Pinpoint the cell where the given text exists, returning its [x, y] midpoint coordinate. 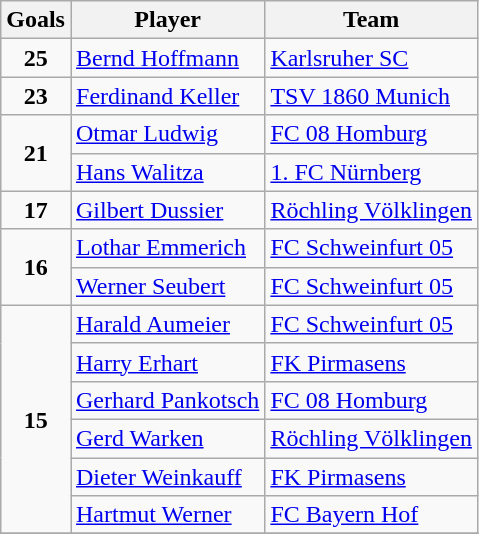
FC Bayern Hof [372, 515]
23 [36, 96]
Dieter Weinkauff [167, 477]
Lothar Emmerich [167, 248]
Karlsruher SC [372, 58]
21 [36, 153]
Gerhard Pankotsch [167, 400]
Werner Seubert [167, 286]
17 [36, 210]
Gerd Warken [167, 438]
16 [36, 267]
Ferdinand Keller [167, 96]
Harry Erhart [167, 362]
Player [167, 20]
15 [36, 419]
Hartmut Werner [167, 515]
1. FC Nürnberg [372, 172]
25 [36, 58]
Bernd Hoffmann [167, 58]
TSV 1860 Munich [372, 96]
Harald Aumeier [167, 324]
Hans Walitza [167, 172]
Otmar Ludwig [167, 134]
Team [372, 20]
Gilbert Dussier [167, 210]
Goals [36, 20]
